Locate the cell with the specified text and output its [X, Y] center coordinate. 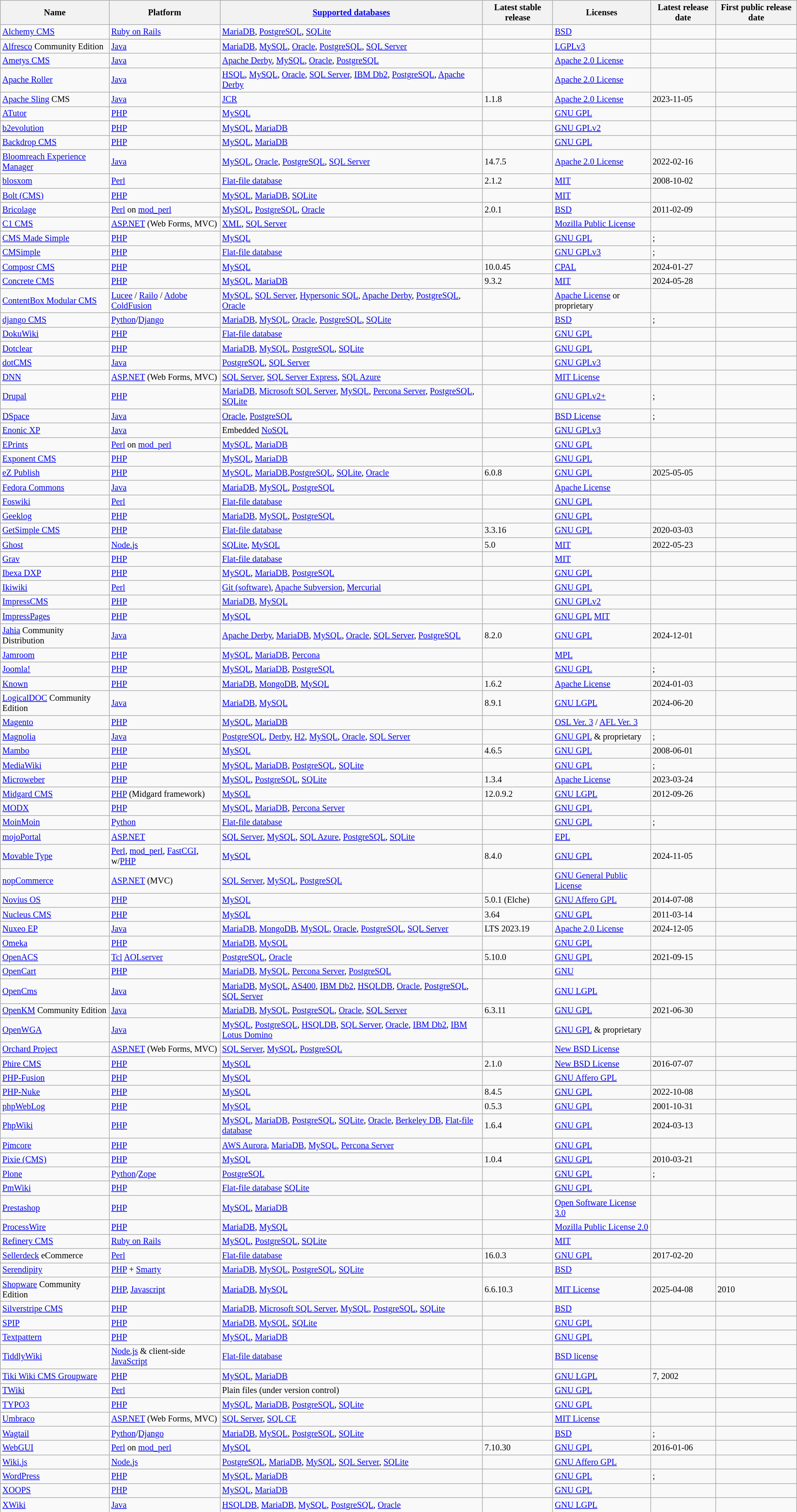
2022-02-16 [683, 161]
2024-12-01 [683, 636]
Lucee / Railo / Adobe ColdFusion [165, 300]
2022-10-08 [683, 1092]
TWiki [55, 1390]
Magento [55, 722]
1.1.8 [518, 99]
BSD license [601, 1356]
16.0.3 [518, 1256]
Licenses [601, 12]
Python/Zope [165, 1174]
2017-02-20 [683, 1256]
2024-06-20 [683, 703]
Grav [55, 559]
XWiki [55, 1505]
Textpattern [55, 1337]
4.6.5 [518, 751]
ASP.NET [165, 837]
Wagtail [55, 1433]
PostgreSQL, MariaDB, MySQL, SQL Server, SQLite [351, 1462]
2008-10-02 [683, 181]
8.2.0 [518, 636]
ImpressPages [55, 616]
Orchard Project [55, 1049]
Apache Sling CMS [55, 99]
GNU General Public License [601, 881]
Nucleus CMS [55, 915]
ASP.NET (MVC) [165, 881]
PHP + Smarty [165, 1270]
5.0 [518, 545]
PmWiki [55, 1188]
2021-09-15 [683, 957]
blosxom [55, 181]
MySQL, PostgreSQL, HSQLDB, SQL Server, Oracle, IBM Db2, IBM Lotus Domino [351, 1030]
SPIP [55, 1323]
Node.js & client-side JavaScript [165, 1356]
mojoPortal [55, 837]
MySQL, Oracle, PostgreSQL, SQL Server [351, 161]
2010 [756, 1289]
XML, SQL Server [351, 224]
Tcl AOLserver [165, 957]
Prestashop [55, 1208]
PostgreSQL, Oracle [351, 957]
Ibexa DXP [55, 573]
TiddlyWiki [55, 1356]
OpenCms [55, 991]
Fedora Commons [55, 487]
Nuxeo EP [55, 929]
Platform [165, 12]
OpenCart [55, 971]
Git (software), Apache Subversion, Mercurial [351, 588]
2011-02-09 [683, 210]
2.1.2 [518, 181]
ContentBox Modular CMS [55, 300]
2024-03-13 [683, 1126]
Open Software License 3.0 [601, 1208]
First public release date [756, 12]
2021-06-30 [683, 1011]
ImpressCMS [55, 602]
2023-03-24 [683, 780]
nopCommerce [55, 881]
Exponent CMS [55, 459]
2014-07-08 [683, 900]
Flat-file database SQLite [351, 1188]
Composr CMS [55, 267]
ATutor [55, 113]
MySQL, SQL Server, Hypersonic SQL, Apache Derby, PostgreSQL, Oracle [351, 300]
SQL Server, SQL CE [351, 1419]
CMS Made Simple [55, 238]
2.1.0 [518, 1064]
Latest stable release [518, 12]
Ikiwiki [55, 588]
Geeklog [55, 516]
MariaDB, Microsoft SQL Server, MySQL, PostgreSQL, SQLite [351, 1308]
OpenKM Community Edition [55, 1011]
2024-05-28 [683, 281]
2025-04-08 [683, 1289]
C1 CMS [55, 224]
6.0.8 [518, 473]
2022-05-23 [683, 545]
BSD License [601, 416]
MariaDB, MongoDB, MySQL, Oracle, PostgreSQL, SQL Server [351, 929]
LTS 2023.19 [518, 929]
ProcessWire [55, 1227]
MariaDB, MySQL, SQLite [351, 1323]
3.3.16 [518, 530]
MoinMoin [55, 822]
GNU GPLv2+ [601, 396]
PhpWiki [55, 1126]
Apache Derby, MySQL, Oracle, PostgreSQL [351, 60]
OpenACS [55, 957]
MariaDB, MySQL, Percona Server, PostgreSQL [351, 971]
MySQL, MariaDB,PostgreSQL, SQLite, Oracle [351, 473]
8.4.0 [518, 856]
Plain files (under version control) [351, 1390]
Mozilla Public License [601, 224]
3.64 [518, 915]
MySQL, PostgreSQL, Oracle [351, 210]
Magnolia [55, 737]
Silverstripe CMS [55, 1308]
Sellerdeck eCommerce [55, 1256]
5.10.0 [518, 957]
GNU GPL MIT [601, 616]
Refinery CMS [55, 1241]
TYPO3 [55, 1404]
phpWebLog [55, 1107]
MariaDB, MongoDB, MySQL [351, 684]
PHP-Fusion [55, 1078]
Jahia Community Distribution [55, 636]
Mambo [55, 751]
6.3.11 [518, 1011]
DokuWiki [55, 334]
dotCMS [55, 363]
LGPLv3 [601, 46]
2010-03-21 [683, 1160]
Plone [55, 1174]
eZ Publish [55, 473]
2.0.1 [518, 210]
2016-01-06 [683, 1447]
JCR [351, 99]
Apache Derby, MariaDB, MySQL, Oracle, SQL Server, PostgreSQL [351, 636]
Tiki Wiki CMS Groupware [55, 1376]
2016-07-07 [683, 1064]
2011-03-14 [683, 915]
SQLite, MySQL [351, 545]
b2evolution [55, 128]
GetSimple CMS [55, 530]
PHP, Javascript [165, 1289]
Novius OS [55, 900]
2012-09-26 [683, 794]
OSL Ver. 3 / AFL Ver. 3 [601, 722]
MySQL, MariaDB, PostgreSQL, SQLite, Oracle, Berkeley DB, Flat-file database [351, 1126]
2024-12-05 [683, 929]
Enonic XP [55, 430]
Wiki.js [55, 1462]
Embedded NoSQL [351, 430]
7.10.30 [518, 1447]
MariaDB, MySQL, Oracle, PostgreSQL, SQL Server [351, 46]
Perl, mod_perl, FastCGI, w/PHP [165, 856]
Concrete CMS [55, 281]
2023-11-05 [683, 99]
Ghost [55, 545]
1.6.4 [518, 1126]
EPL [601, 837]
Phire CMS [55, 1064]
Microweber [55, 780]
Umbraco [55, 1419]
2025-05-05 [683, 473]
2001-10-31 [683, 1107]
Pimcore [55, 1145]
1.6.2 [518, 684]
14.7.5 [518, 161]
Serendipity [55, 1270]
HSQLDB, MariaDB, MySQL, PostgreSQL, Oracle [351, 1505]
8.4.5 [518, 1092]
Dotclear [55, 348]
Name [55, 12]
Foswiki [55, 502]
WordPress [55, 1476]
2024-01-27 [683, 267]
MySQL, MariaDB, SQLite [351, 195]
Jamroom [55, 655]
Backdrop CMS [55, 142]
PHP (Midgard framework) [165, 794]
MariaDB, MySQL, AS400, IBM Db2, HSQLDB, Oracle, PostgreSQL, SQL Server [351, 991]
Bricolage [55, 210]
Apache Roller [55, 80]
Ametys CMS [55, 60]
2008-06-01 [683, 751]
Known [55, 684]
2024-11-05 [683, 856]
SQL Server, SQL Server Express, SQL Azure [351, 377]
Supported databases [351, 12]
6.6.10.3 [518, 1289]
0.5.3 [518, 1107]
MediaWiki [55, 765]
EPrints [55, 445]
PostgreSQL [351, 1174]
2020-03-03 [683, 530]
MODX [55, 808]
Mozilla Public License 2.0 [601, 1227]
Joomla! [55, 669]
django CMS [55, 320]
Python [165, 822]
MySQL, MariaDB, Percona [351, 655]
Shopware Community Edition [55, 1289]
Midgard CMS [55, 794]
Alfresco Community Edition [55, 46]
Latest release date [683, 12]
PHP-Nuke [55, 1092]
10.0.45 [518, 267]
GNU [601, 971]
2024-01-03 [683, 684]
OpenWGA [55, 1030]
MariaDB, Microsoft SQL Server, MySQL, Percona Server, PostgreSQL, SQLite [351, 396]
Oracle, PostgreSQL [351, 416]
XOOPS [55, 1490]
DNN [55, 377]
9.3.2 [518, 281]
7, 2002 [683, 1376]
MariaDB, MySQL, Oracle, PostgreSQL, SQLite [351, 320]
HSQL, MySQL, Oracle, SQL Server, IBM Db2, PostgreSQL, Apache Derby [351, 80]
CMSimple [55, 252]
MariaDB, MySQL, PostgreSQL, Oracle, SQL Server [351, 1011]
Omeka [55, 943]
CPAL [601, 267]
8.9.1 [518, 703]
Apache License or proprietary [601, 300]
Bolt (CMS) [55, 195]
1.0.4 [518, 1160]
12.0.9.2 [518, 794]
5.0.1 (Elche) [518, 900]
WebGUI [55, 1447]
AWS Aurora, MariaDB, MySQL, Percona Server [351, 1145]
Drupal [55, 396]
SQL Server, MySQL, SQL Azure, PostgreSQL, SQLite [351, 837]
Movable Type [55, 856]
Pixie (CMS) [55, 1160]
DSpace [55, 416]
PostgreSQL, Derby, H2, MySQL, Oracle, SQL Server [351, 737]
MariaDB, PostgreSQL, SQLite [351, 32]
Alchemy CMS [55, 32]
PostgreSQL, SQL Server [351, 363]
1.3.4 [518, 780]
MPL [601, 655]
MySQL, MariaDB, Percona Server [351, 808]
LogicalDOC Community Edition [55, 703]
Bloomreach Experience Manager [55, 161]
